Output the [x, y] coordinate of the center of the cell containing the given text.  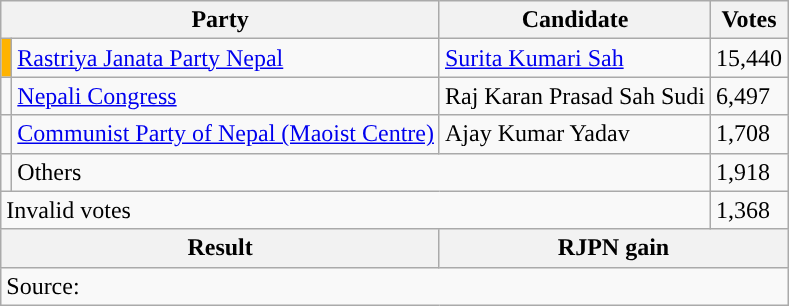
1,708 [750, 134]
Raj Karan Prasad Sah Sudi [574, 96]
1,918 [750, 172]
RJPN gain [613, 248]
6,497 [750, 96]
Nepali Congress [226, 96]
1,368 [750, 210]
Surita Kumari Sah [574, 58]
Communist Party of Nepal (Maoist Centre) [226, 134]
Ajay Kumar Yadav [574, 134]
Candidate [574, 20]
Others [362, 172]
Party [220, 20]
Result [220, 248]
15,440 [750, 58]
Rastriya Janata Party Nepal [226, 58]
Votes [750, 20]
Source: [394, 286]
Invalid votes [356, 210]
